Search for the cell housing the specified text and yield its [x, y] center coordinate. 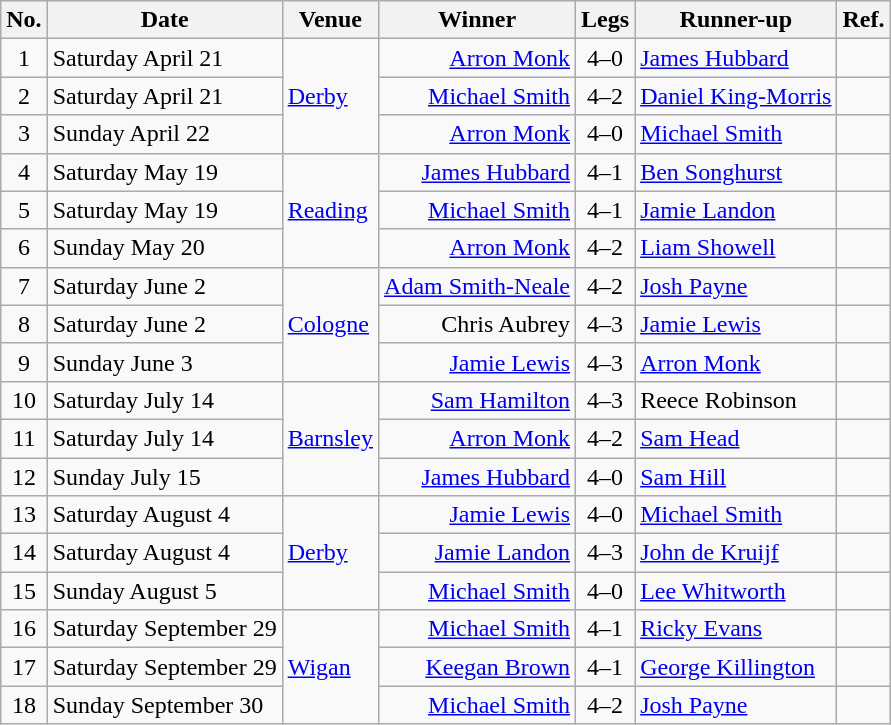
John de Kruijf [736, 553]
Ben Songhurst [736, 172]
10 [24, 400]
Adam Smith-Neale [478, 286]
Ref. [864, 20]
16 [24, 629]
Wigan [330, 667]
Sunday May 20 [164, 248]
Liam Showell [736, 248]
Ricky Evans [736, 629]
14 [24, 553]
Venue [330, 20]
17 [24, 667]
15 [24, 591]
Keegan Brown [478, 667]
Winner [478, 20]
Sam Head [736, 438]
13 [24, 515]
Daniel King-Morris [736, 96]
Cologne [330, 324]
Lee Whitworth [736, 591]
Legs [606, 20]
George Killington [736, 667]
18 [24, 705]
7 [24, 286]
6 [24, 248]
Reading [330, 210]
Sunday August 5 [164, 591]
Runner-up [736, 20]
Reece Robinson [736, 400]
Sunday April 22 [164, 134]
11 [24, 438]
Chris Aubrey [478, 324]
3 [24, 134]
1 [24, 58]
Sunday September 30 [164, 705]
4 [24, 172]
5 [24, 210]
Sunday June 3 [164, 362]
8 [24, 324]
Date [164, 20]
No. [24, 20]
Barnsley [330, 438]
Sam Hamilton [478, 400]
12 [24, 477]
Sam Hill [736, 477]
9 [24, 362]
2 [24, 96]
Sunday July 15 [164, 477]
